For the text-containing cell, return its midpoint in [X, Y] coordinate format. 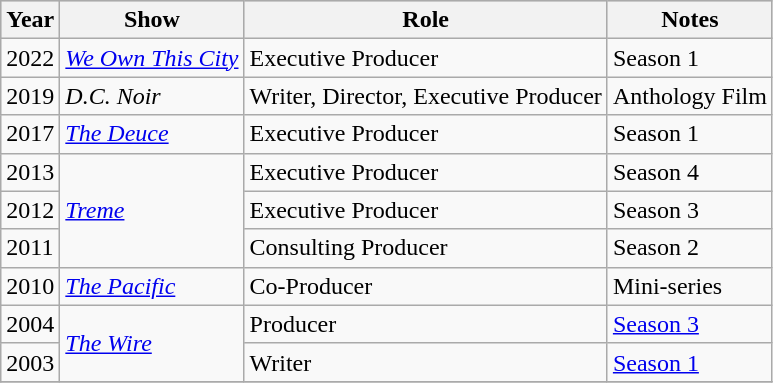
We Own This City [152, 58]
2019 [30, 96]
Show [152, 20]
2004 [30, 324]
2003 [30, 362]
Co-Producer [426, 286]
2012 [30, 210]
Notes [690, 20]
Writer [426, 362]
Anthology Film [690, 96]
The Deuce [152, 134]
Season 2 [690, 248]
The Pacific [152, 286]
2011 [30, 248]
Season 4 [690, 172]
Consulting Producer [426, 248]
Treme [152, 210]
Producer [426, 324]
2017 [30, 134]
2013 [30, 172]
Writer, Director, Executive Producer [426, 96]
D.C. Noir [152, 96]
Year [30, 20]
2010 [30, 286]
The Wire [152, 343]
Mini-series [690, 286]
2022 [30, 58]
Role [426, 20]
